Output the (x, y) coordinate of the center of the cell containing the given text.  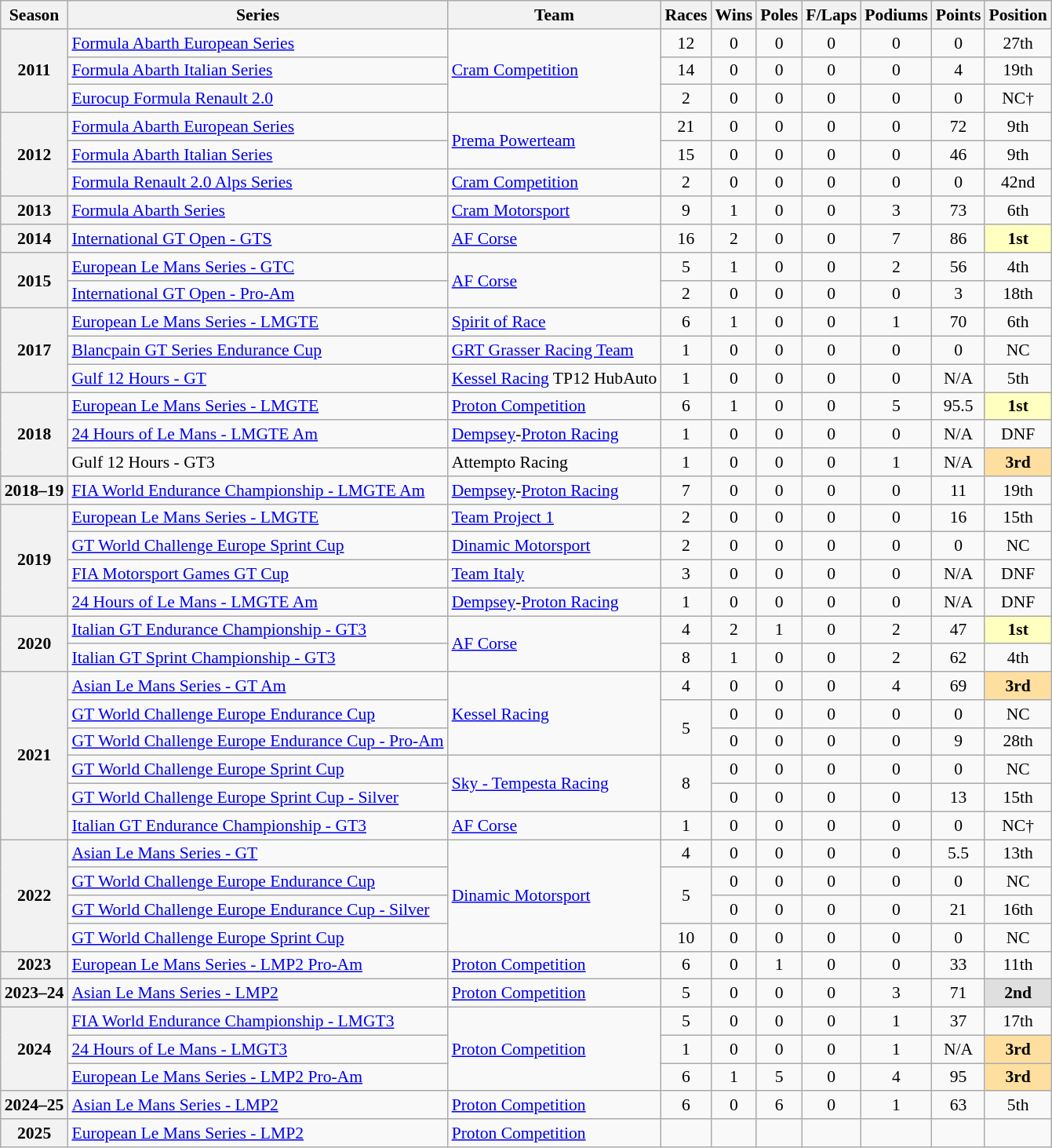
2022 (35, 895)
Formula Abarth Series (257, 211)
16th (1017, 909)
FIA World Endurance Championship - LMGT3 (257, 1022)
56 (959, 267)
47 (959, 630)
Asian Le Mans Series - GT Am (257, 686)
Team Project 1 (555, 518)
2020 (35, 643)
Points (959, 15)
Poles (779, 15)
11th (1017, 965)
Cram Motorsport (555, 211)
14 (686, 71)
18th (1017, 294)
27th (1017, 43)
73 (959, 211)
63 (959, 1106)
2019 (35, 559)
2023–24 (35, 993)
Formula Renault 2.0 Alps Series (257, 183)
Podiums (896, 15)
2023 (35, 965)
Kessel Racing TP12 HubAuto (555, 378)
70 (959, 323)
F/Laps (832, 15)
2011 (35, 71)
GRT Grasser Racing Team (555, 351)
24 Hours of Le Mans - LMGT3 (257, 1049)
Asian Le Mans Series - GT (257, 854)
Position (1017, 15)
2018 (35, 435)
2013 (35, 211)
2012 (35, 155)
13 (959, 798)
86 (959, 239)
2015 (35, 281)
69 (959, 686)
71 (959, 993)
2024–25 (35, 1106)
Attempto Racing (555, 462)
GT World Challenge Europe Endurance Cup - Pro-Am (257, 742)
2014 (35, 239)
Sky - Tempesta Racing (555, 783)
International GT Open - GTS (257, 239)
European Le Mans Series - GTC (257, 267)
FIA Motorsport Games GT Cup (257, 574)
Team Italy (555, 574)
Series (257, 15)
International GT Open - Pro-Am (257, 294)
Spirit of Race (555, 323)
Wins (733, 15)
Eurocup Formula Renault 2.0 (257, 99)
17th (1017, 1022)
GT World Challenge Europe Sprint Cup - Silver (257, 798)
46 (959, 155)
2024 (35, 1050)
Gulf 12 Hours - GT (257, 378)
15 (686, 155)
2017 (35, 350)
2025 (35, 1133)
62 (959, 658)
GT World Challenge Europe Endurance Cup - Silver (257, 909)
2018–19 (35, 490)
42nd (1017, 183)
FIA World Endurance Championship - LMGTE Am (257, 490)
95 (959, 1077)
2nd (1017, 993)
11 (959, 490)
2021 (35, 756)
Season (35, 15)
13th (1017, 854)
Gulf 12 Hours - GT3 (257, 462)
Races (686, 15)
33 (959, 965)
Italian GT Sprint Championship - GT3 (257, 658)
95.5 (959, 406)
European Le Mans Series - LMP2 (257, 1133)
Blancpain GT Series Endurance Cup (257, 351)
12 (686, 43)
28th (1017, 742)
Team (555, 15)
10 (686, 938)
Prema Powerteam (555, 141)
72 (959, 127)
37 (959, 1022)
Kessel Racing (555, 714)
5.5 (959, 854)
